Return (X, Y) of the center of cell containing provided text 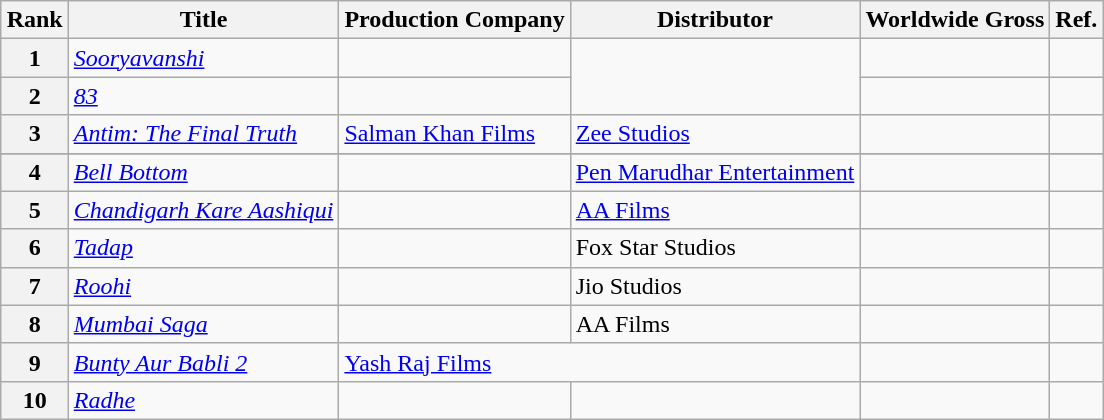
7 (34, 286)
Production Company (454, 20)
2 (34, 96)
Jio Studios (715, 286)
Mumbai Saga (204, 324)
Salman Khan Films (454, 134)
Worldwide Gross (955, 20)
Fox Star Studios (715, 248)
Roohi (204, 286)
3 (34, 134)
4 (34, 172)
9 (34, 362)
Distributor (715, 20)
1 (34, 58)
Radhe (204, 400)
5 (34, 210)
8 (34, 324)
83 (204, 96)
Zee Studios (715, 134)
Title (204, 20)
10 (34, 400)
6 (34, 248)
Tadap (204, 248)
Sooryavanshi (204, 58)
Ref. (1076, 20)
Rank (34, 20)
Bunty Aur Babli 2 (204, 362)
Chandigarh Kare Aashiqui (204, 210)
Bell Bottom (204, 172)
Antim: The Final Truth (204, 134)
Pen Marudhar Entertainment (715, 172)
Yash Raj Films (600, 362)
